Search for the cell housing the specified text and yield its (x, y) center coordinate. 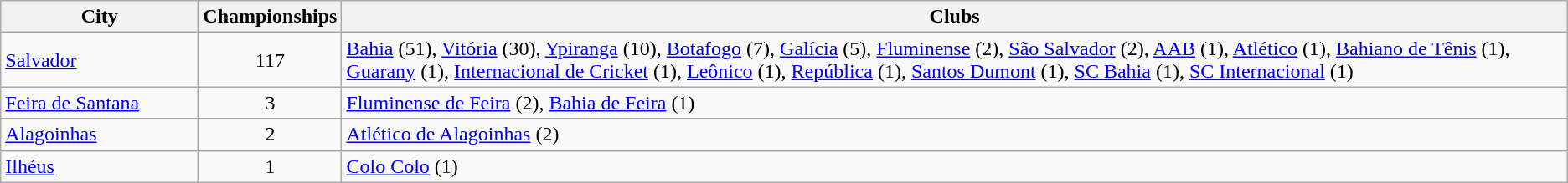
Clubs (955, 17)
2 (270, 135)
Salvador (100, 60)
Colo Colo (1) (955, 166)
3 (270, 103)
1 (270, 166)
Feira de Santana (100, 103)
City (100, 17)
Championships (270, 17)
Alagoinhas (100, 135)
Atlético de Alagoinhas (2) (955, 135)
117 (270, 60)
Ilhéus (100, 166)
Fluminense de Feira (2), Bahia de Feira (1) (955, 103)
